Locate the cell with the specified text and output its (X, Y) center coordinate. 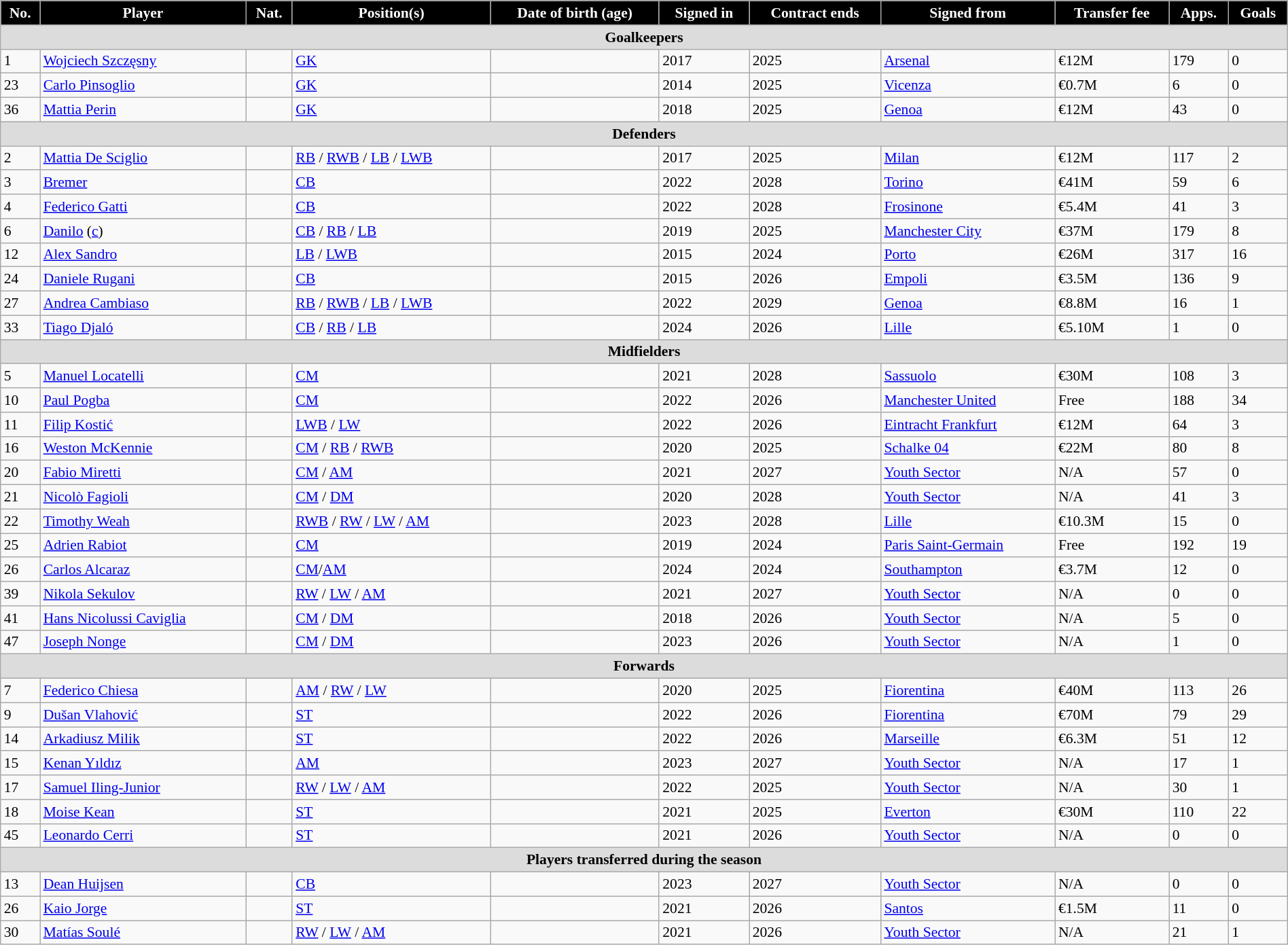
Dean Huijsen (143, 885)
192 (1199, 546)
Signed from (967, 13)
€6.3M (1112, 739)
59 (1199, 183)
Southampton (967, 570)
€1.5M (1112, 908)
Manchester United (967, 400)
Everton (967, 812)
18 (20, 812)
23 (20, 86)
Porto (967, 255)
Carlos Alcaraz (143, 570)
€22M (1112, 448)
34 (1258, 400)
29 (1258, 715)
47 (20, 642)
Mattia De Sciglio (143, 158)
Manchester City (967, 231)
Marseille (967, 739)
Arsenal (967, 61)
Forwards (644, 666)
Adrien Rabiot (143, 546)
LWB / LW (391, 425)
Date of birth (age) (575, 13)
LB / LWB (391, 255)
Fabio Miretti (143, 473)
57 (1199, 473)
Andrea Cambiaso (143, 304)
45 (20, 836)
80 (1199, 448)
Alex Sandro (143, 255)
19 (1258, 546)
CM/AM (391, 570)
Schalke 04 (967, 448)
Position(s) (391, 13)
Manuel Locatelli (143, 376)
Matías Soulé (143, 933)
Milan (967, 158)
79 (1199, 715)
2014 (704, 86)
€5.10M (1112, 327)
Federico Chiesa (143, 691)
136 (1199, 279)
Vicenza (967, 86)
Samuel Iling-Junior (143, 787)
€26M (1112, 255)
14 (20, 739)
Moise Kean (143, 812)
64 (1199, 425)
Sassuolo (967, 376)
7 (20, 691)
€3.5M (1112, 279)
Dušan Vlahović (143, 715)
€10.3M (1112, 521)
Kenan Yıldız (143, 764)
Player (143, 13)
24 (20, 279)
€41M (1112, 183)
108 (1199, 376)
Contract ends (815, 13)
Carlo Pinsoglio (143, 86)
Daniele Rugani (143, 279)
39 (20, 594)
Nat. (269, 13)
Goals (1258, 13)
43 (1199, 110)
110 (1199, 812)
Santos (967, 908)
Transfer fee (1112, 13)
Kaio Jorge (143, 908)
Nicolò Fagioli (143, 497)
27 (20, 304)
Hans Nicolussi Caviglia (143, 618)
€37M (1112, 231)
13 (20, 885)
Joseph Nonge (143, 642)
Players transferred during the season (644, 860)
Defenders (644, 134)
Frosinone (967, 207)
No. (20, 13)
113 (1199, 691)
Paul Pogba (143, 400)
Signed in (704, 13)
Nikola Sekulov (143, 594)
CM / AM (391, 473)
Empoli (967, 279)
20 (20, 473)
Wojciech Szczęsny (143, 61)
Leonardo Cerri (143, 836)
2029 (815, 304)
RWB / RW / LW / AM (391, 521)
Timothy Weah (143, 521)
Apps. (1199, 13)
Eintracht Frankfurt (967, 425)
51 (1199, 739)
33 (20, 327)
€5.4M (1112, 207)
Paris Saint-Germain (967, 546)
€3.7M (1112, 570)
317 (1199, 255)
€8.8M (1112, 304)
€70M (1112, 715)
CM / RB / RWB (391, 448)
Goalkeepers (644, 37)
Filip Kostić (143, 425)
10 (20, 400)
€0.7M (1112, 86)
Arkadiusz Milik (143, 739)
Weston McKennie (143, 448)
Federico Gatti (143, 207)
117 (1199, 158)
AM (391, 764)
36 (20, 110)
Torino (967, 183)
AM / RW / LW (391, 691)
Midfielders (644, 352)
Danilo (c) (143, 231)
4 (20, 207)
188 (1199, 400)
25 (20, 546)
Tiago Djaló (143, 327)
Mattia Perin (143, 110)
€40M (1112, 691)
Bremer (143, 183)
